Return the [x, y] coordinate for the center point of the cell that contains the specified text.  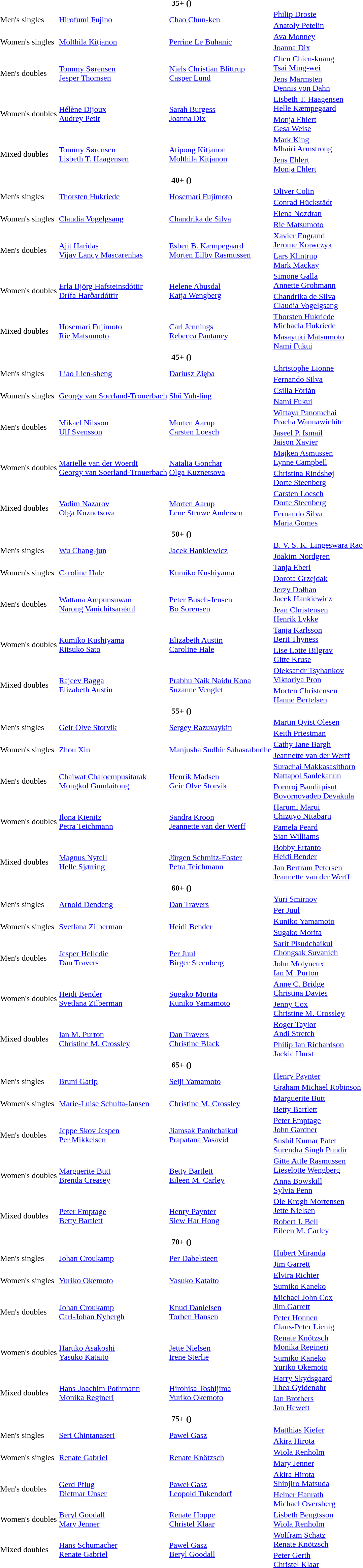
Betty Bartlett Eileen M. Carley [220, 1176]
Jiamsak Panitchaikul Prapatana Vasavid [220, 1135]
Carl Jennings Rebecca Pantaney [220, 331]
Vadim Nazarov Olga Kuznetsova [113, 508]
Chandrika de Silva [220, 219]
Niels Christian Blittrup Casper Lund [220, 73]
Shü Yuh-ling [220, 396]
Peter Busch-Jensen Bo Sorensen [220, 604]
Ilona Kienitz Petra Teichmann [113, 822]
Hirofumi Fujino [113, 20]
Jürgen Schmitz-Foster Petra Teichmann [220, 862]
Hélène Dijoux Audrey Petit [113, 114]
Esben B. Kæmpegaard Morten Eilby Rasmussen [220, 250]
Renate Hoppe Christel Klaar [220, 1519]
Geir Olve Storvik [113, 727]
Wu Chang-jun [113, 551]
Mikael Nilsson Ulf Svensson [113, 427]
Helene Abusdal Katja Wengberg [220, 291]
Marguerite Butt Brenda Creasey [113, 1176]
Knud Danielsen Torben Hansen [220, 1312]
Bruni Garip [113, 1081]
Sandra Kroon Jeannette van der Werff [220, 822]
Peter Emptage Betty Bartlett [113, 1216]
Marie-Luise Schulta-Jansen [113, 1104]
Hirohisa Toshijima Yuriko Okemoto [220, 1393]
Per Juul Birger Steenberg [220, 958]
Per Dabelsteen [220, 1259]
Hans-Joachim Pothmann Monika Regineri [113, 1393]
Sugako Morita Kuniko Yamamoto [220, 998]
Natalia Gonchar Olga Kuznetsova [220, 468]
Tommy Sørensen Lisbeth T. Haagensen [113, 154]
Dariusz Zięba [220, 373]
Liao Lien-sheng [113, 373]
Georgy van Soerland-Trouerbach [113, 396]
Hosemari Fujimoto Rie Matsumoto [113, 331]
Tommy Sørensen Jesper Thomsen [113, 73]
Molthila Kitjanon [113, 42]
Dan Travers Christine Black [220, 1039]
Wattana Ampunsuwan Narong Vanichitsarakul [113, 604]
Manjusha Sudhir Sahasrabudhe [220, 750]
Atipong Kitjanon Molthila Kitjanon [220, 154]
Heidi Bender Svetlana Zilberman [113, 998]
Johan Croukamp [113, 1259]
Sarah Burgess Joanna Dix [220, 114]
Heidi Bender [220, 927]
Jesper Helledie Dan Travers [113, 958]
Hosemari Fujimoto [220, 197]
Henry Paynter Siew Har Hong [220, 1216]
Yasuko Kataito [220, 1281]
Seri Chintanaseri [113, 1435]
Marielle van der Woerdt Georgy van Soerland-Trouerbach [113, 468]
Paweł Gasz Leopold Tukendorf [220, 1489]
Caroline Hale [113, 573]
Ajit Haridas Vijay Lancy Mascarenhas [113, 250]
Ian M. Purton Christine M. Crossley [113, 1039]
Claudia Vogelgsang [113, 219]
Arnold Dendeng [113, 905]
Paweł Gasz [220, 1435]
Kumiko Kushiyama Ritsuko Sato [113, 644]
Sergey Razuvaykin [220, 727]
Perrine Le Buhanic [220, 42]
Magnus Nytell Helle Sjørring [113, 862]
Morten Aarup Lene Struwe Andersen [220, 508]
Yuriko Okemoto [113, 1281]
Erla Björg Hafsteinsdóttir Drífa Harðardóttir [113, 291]
Morten Aarup Carsten Loesch [220, 427]
Chaiwat Chaloempusitarak Mongkol Gumlaitong [113, 781]
Jette Nielsen Irene Sterlie [220, 1352]
Dan Travers [220, 905]
Henrik Madsen Geir Olve Storvik [220, 781]
Prabhu Naik Naidu Kona Suzanne Venglet [220, 685]
Thorsten Hukriede [113, 197]
Renate Knötzsch [220, 1457]
Svetlana Zilberman [113, 927]
Johan Croukamp Carl-Johan Nybergh [113, 1312]
Jacek Hankiewicz [220, 551]
Kumiko Kushiyama [220, 573]
Jeppe Skov Jespen Per Mikkelsen [113, 1135]
Elizabeth Austin Caroline Hale [220, 644]
Zhou Xin [113, 750]
Rajeev Bagga Elizabeth Austin [113, 685]
Haruko Asakoshi Yasuko Kataito [113, 1352]
Gerd Pflug Dietmar Unser [113, 1489]
Seiji Yamamoto [220, 1081]
Beryl Goodall Mary Jenner [113, 1519]
Chao Chun-ken [220, 20]
Renate Gabriel [113, 1457]
Christine M. Crossley [220, 1104]
